Identify which cell holds the provided text, then report its [X, Y] central coordinate. 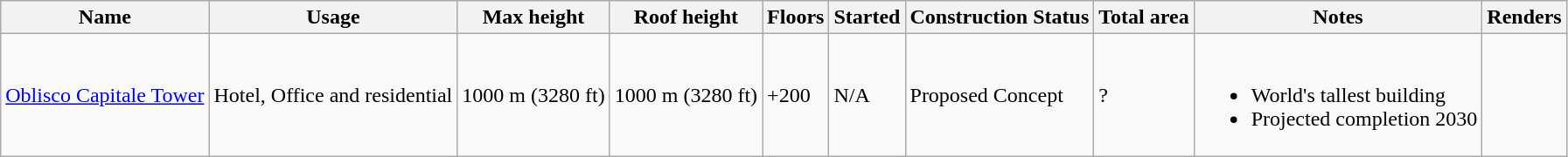
Roof height [686, 17]
N/A [868, 95]
World's tallest buildingProjected completion 2030 [1338, 95]
Hotel, Office and residential [333, 95]
Name [105, 17]
Oblisco Capitale Tower [105, 95]
Renders [1524, 17]
? [1144, 95]
Usage [333, 17]
Proposed Concept [1000, 95]
Floors [796, 17]
Max height [533, 17]
Construction Status [1000, 17]
Started [868, 17]
Total area [1144, 17]
+200 [796, 95]
Notes [1338, 17]
